Search for the cell housing the specified text and yield its [x, y] center coordinate. 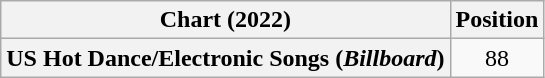
88 [497, 58]
Position [497, 20]
US Hot Dance/Electronic Songs (Billboard) [226, 58]
Chart (2022) [226, 20]
